From the cell containing the given text, extract its center point as [X, Y] coordinate. 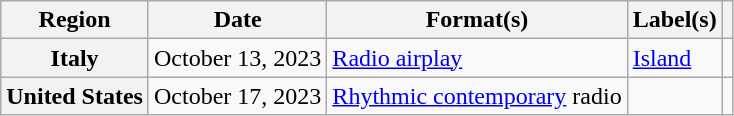
Date [237, 20]
October 17, 2023 [237, 96]
Label(s) [674, 20]
Format(s) [477, 20]
October 13, 2023 [237, 58]
Italy [75, 58]
Rhythmic contemporary radio [477, 96]
Radio airplay [477, 58]
United States [75, 96]
Island [674, 58]
Region [75, 20]
